For the text-containing cell, return its midpoint in [x, y] coordinate format. 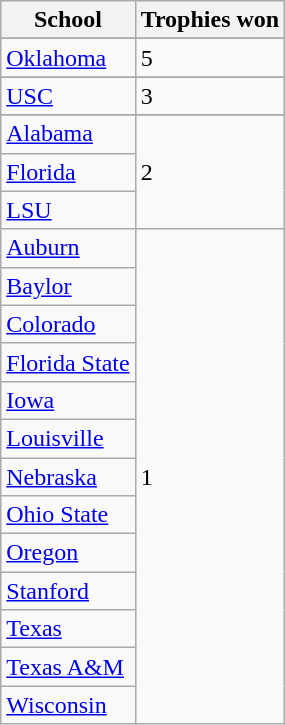
School [68, 20]
Florida [68, 172]
Oregon [68, 553]
1 [210, 476]
Oklahoma [68, 58]
Ohio State [68, 515]
Baylor [68, 286]
Florida State [68, 362]
Alabama [68, 134]
LSU [68, 210]
Louisville [68, 438]
Nebraska [68, 477]
Stanford [68, 591]
Trophies won [210, 20]
5 [210, 58]
Texas A&M [68, 667]
3 [210, 96]
Iowa [68, 400]
Auburn [68, 248]
Wisconsin [68, 705]
Texas [68, 629]
USC [68, 96]
Colorado [68, 324]
2 [210, 172]
